Identify which cell holds the provided text, then report its (x, y) central coordinate. 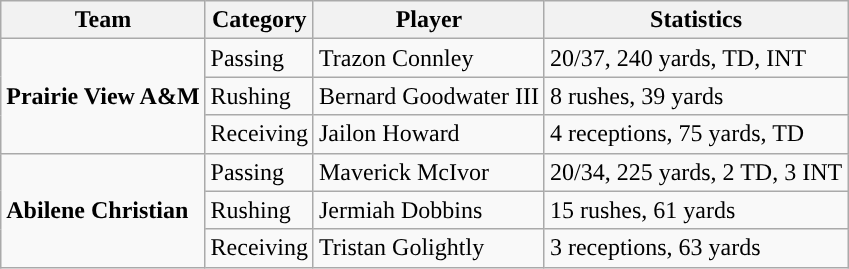
15 rushes, 61 yards (696, 210)
8 rushes, 39 yards (696, 96)
3 receptions, 63 yards (696, 248)
4 receptions, 75 yards, TD (696, 134)
20/37, 240 yards, TD, INT (696, 58)
Jailon Howard (428, 134)
Category (259, 20)
20/34, 225 yards, 2 TD, 3 INT (696, 172)
Tristan Golightly (428, 248)
Prairie View A&M (103, 96)
Team (103, 20)
Trazon Connley (428, 58)
Jermiah Dobbins (428, 210)
Maverick McIvor (428, 172)
Statistics (696, 20)
Abilene Christian (103, 210)
Bernard Goodwater III (428, 96)
Player (428, 20)
